Determine the [x, y] coordinate at the center of the cell enclosing the given text.  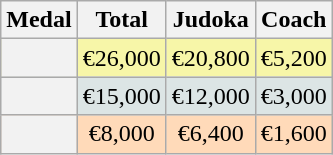
€15,000 [122, 96]
€6,400 [210, 134]
Judoka [210, 20]
Total [122, 20]
€5,200 [294, 58]
Coach [294, 20]
€3,000 [294, 96]
€8,000 [122, 134]
€1,600 [294, 134]
Medal [39, 20]
€26,000 [122, 58]
€12,000 [210, 96]
€20,800 [210, 58]
